Determine the [X, Y] coordinate at the center of the cell enclosing the given text.  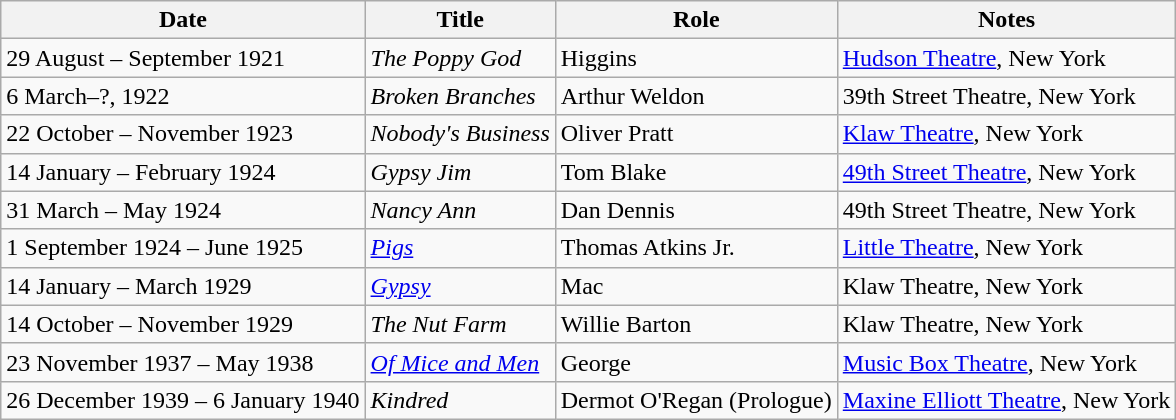
Arthur Weldon [696, 96]
Kindred [460, 400]
Higgins [696, 58]
Pigs [460, 248]
23 November 1937 – May 1938 [183, 362]
14 January – February 1924 [183, 172]
Nobody's Business [460, 134]
Role [696, 20]
Gypsy [460, 286]
Notes [1006, 20]
Music Box Theatre, New York [1006, 362]
The Nut Farm [460, 324]
Of Mice and Men [460, 362]
Dermot O'Regan (Prologue) [696, 400]
6 March–?, 1922 [183, 96]
31 March – May 1924 [183, 210]
26 December 1939 – 6 January 1940 [183, 400]
Oliver Pratt [696, 134]
14 October – November 1929 [183, 324]
Thomas Atkins Jr. [696, 248]
22 October – November 1923 [183, 134]
George [696, 362]
Willie Barton [696, 324]
1 September 1924 – June 1925 [183, 248]
Maxine Elliott Theatre, New York [1006, 400]
29 August – September 1921 [183, 58]
The Poppy God [460, 58]
Title [460, 20]
39th Street Theatre, New York [1006, 96]
Little Theatre, New York [1006, 248]
Hudson Theatre, New York [1006, 58]
Date [183, 20]
Gypsy Jim [460, 172]
Nancy Ann [460, 210]
14 January – March 1929 [183, 286]
Mac [696, 286]
Dan Dennis [696, 210]
Tom Blake [696, 172]
Broken Branches [460, 96]
